Output the (x, y) coordinate of the center of the cell containing the given text.  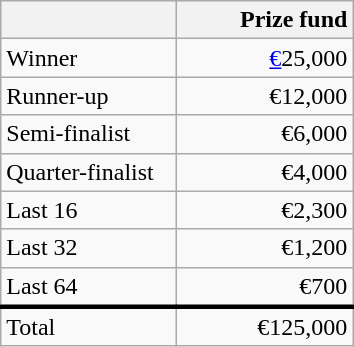
€700 (265, 287)
Last 16 (89, 210)
Last 32 (89, 248)
€12,000 (265, 96)
Prize fund (265, 20)
Last 64 (89, 287)
€2,300 (265, 210)
€1,200 (265, 248)
€6,000 (265, 134)
€125,000 (265, 327)
Total (89, 327)
€4,000 (265, 172)
€25,000 (265, 58)
Winner (89, 58)
Quarter-finalist (89, 172)
Runner-up (89, 96)
Semi-finalist (89, 134)
